For the text-containing cell, return its midpoint in (X, Y) coordinate format. 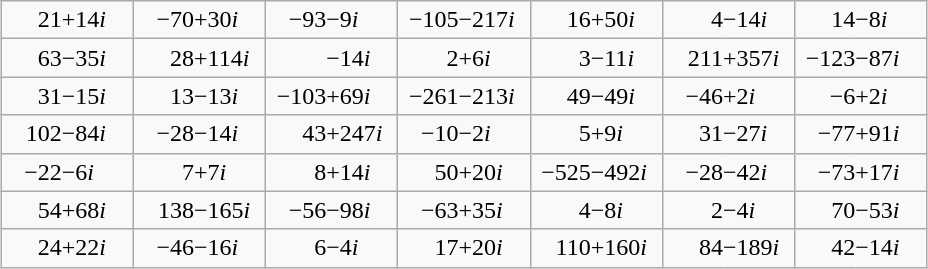
−11i (627, 58)
−98i (362, 210)
−49i (627, 96)
54 (32, 210)
−16i (230, 248)
8 (296, 172)
211 (692, 58)
84 (692, 248)
102 (32, 134)
50 (428, 172)
5 (560, 134)
−87i (891, 58)
+50i (627, 20)
−103 (296, 96)
13 (164, 96)
−35i (98, 58)
17 (428, 248)
70 (826, 210)
−217i (494, 20)
−70 (164, 20)
+68i (98, 210)
−53i (891, 210)
+160i (627, 248)
−10 (428, 134)
6 (296, 248)
−93 (296, 20)
−9i (362, 20)
−189i (759, 248)
−15i (98, 96)
+35i (494, 210)
3 (560, 58)
+91i (891, 134)
+247i (362, 134)
+6i (494, 58)
24 (32, 248)
16 (560, 20)
+7i (230, 172)
+17i (891, 172)
−105 (428, 20)
−84i (98, 134)
+114i (230, 58)
−6 (826, 96)
+9i (627, 134)
−123 (826, 58)
−2i (494, 134)
−492i (627, 172)
14 (826, 20)
−27i (759, 134)
110 (560, 248)
−56 (296, 210)
−165i (230, 210)
−6i (98, 172)
43 (296, 134)
+22i (98, 248)
−22 (32, 172)
−63 (428, 210)
+69i (362, 96)
−213i (494, 96)
−73 (826, 172)
−525 (560, 172)
−13i (230, 96)
63 (32, 58)
+30i (230, 20)
21 (32, 20)
28 (164, 58)
+357i (759, 58)
−261 (428, 96)
138 (164, 210)
49 (560, 96)
7 (164, 172)
−77 (826, 134)
42 (826, 248)
−42i (759, 172)
